Detect which cell encompasses the target text, then output its [x, y] center coordinate. 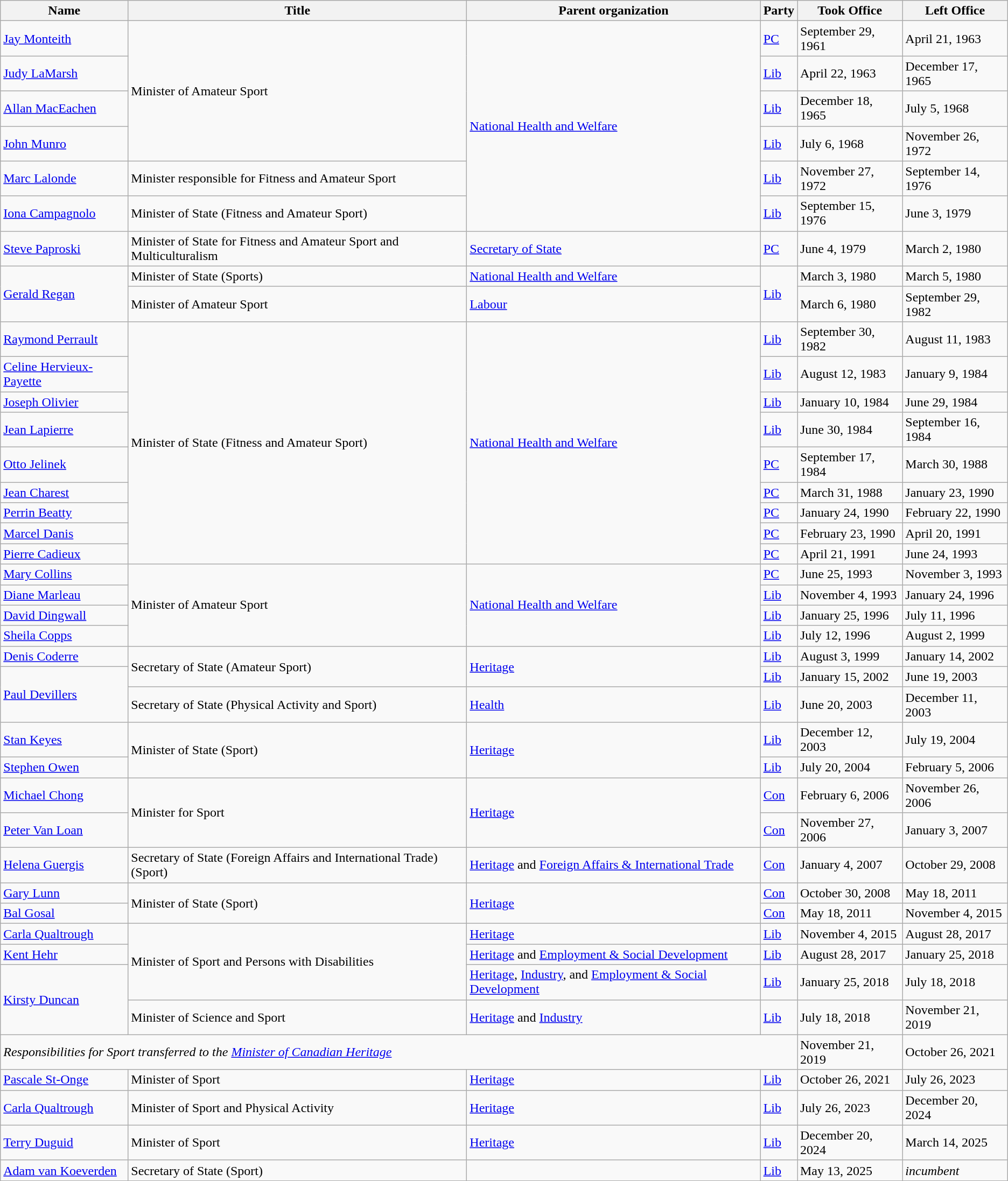
January 3, 2007 [955, 830]
Mary Collins [65, 574]
January 15, 2002 [850, 677]
Marcel Danis [65, 533]
Sheila Copps [65, 636]
December 18, 1965 [850, 109]
Jean Charest [65, 493]
July 20, 2004 [850, 767]
February 23, 1990 [850, 533]
January 10, 1984 [850, 402]
October 29, 2008 [955, 866]
Kent Hehr [65, 954]
August 2, 1999 [955, 636]
November 26, 2006 [955, 795]
September 14, 1976 [955, 179]
Name [65, 11]
Heritage and Industry [614, 1017]
Jean Lapierre [65, 430]
March 5, 1980 [955, 276]
September 15, 1976 [850, 213]
November 4, 1993 [850, 595]
June 25, 1993 [850, 574]
Jay Monteith [65, 39]
April 21, 1991 [850, 554]
Helena Guergis [65, 866]
Raymond Perrault [65, 339]
February 5, 2006 [955, 767]
December 17, 1965 [955, 73]
Party [779, 11]
Secretary of State [614, 249]
Heritage, Industry, and Employment & Social Development [614, 982]
Terry Duguid [65, 1142]
January 25, 1996 [850, 615]
Denis Coderre [65, 656]
Responsibilities for Sport transferred to the Minister of Canadian Heritage [399, 1052]
Minister of State (Sports) [297, 276]
Minister for Sport [297, 812]
November 27, 2006 [850, 830]
January 4, 2007 [850, 866]
June 24, 1993 [955, 554]
Minister of Science and Sport [297, 1017]
June 19, 2003 [955, 677]
Secretary of State (Amateur Sport) [297, 666]
December 11, 2003 [955, 704]
Michael Chong [65, 795]
Perrin Beatty [65, 513]
Gary Lunn [65, 893]
October 30, 2008 [850, 893]
Paul Devillers [65, 694]
Title [297, 11]
Diane Marleau [65, 595]
November 26, 1972 [955, 143]
July 5, 1968 [955, 109]
Allan MacEachen [65, 109]
July 12, 1996 [850, 636]
August 12, 1983 [850, 374]
Health [614, 704]
March 31, 1988 [850, 493]
Stephen Owen [65, 767]
January 23, 1990 [955, 493]
March 14, 2025 [955, 1142]
Kirsty Duncan [65, 1000]
January 24, 1996 [955, 595]
April 22, 1963 [850, 73]
Pierre Cadieux [65, 554]
June 20, 2003 [850, 704]
Secretary of State (Foreign Affairs and International Trade) (Sport) [297, 866]
Joseph Olivier [65, 402]
February 22, 1990 [955, 513]
August 3, 1999 [850, 656]
April 20, 1991 [955, 533]
March 3, 1980 [850, 276]
June 3, 1979 [955, 213]
July 6, 1968 [850, 143]
Minister of Sport and Persons with Disabilities [297, 961]
September 16, 1984 [955, 430]
September 30, 1982 [850, 339]
Took Office [850, 11]
Minister of Sport and Physical Activity [297, 1108]
November 3, 1993 [955, 574]
Marc Lalonde [65, 179]
July 19, 2004 [955, 740]
Left Office [955, 11]
Judy LaMarsh [65, 73]
Heritage and Foreign Affairs & International Trade [614, 866]
Minister responsible for Fitness and Amateur Sport [297, 179]
April 21, 1963 [955, 39]
Celine Hervieux-Payette [65, 374]
March 30, 1988 [955, 465]
Minister of State for Fitness and Amateur Sport and Multiculturalism [297, 249]
March 6, 1980 [850, 304]
June 29, 1984 [955, 402]
Heritage and Employment & Social Development [614, 954]
September 29, 1961 [850, 39]
Secretary of State (Physical Activity and Sport) [297, 704]
Iona Campagnolo [65, 213]
Gerald Regan [65, 294]
September 17, 1984 [850, 465]
August 11, 1983 [955, 339]
Pascale St-Onge [65, 1080]
November 27, 1972 [850, 179]
February 6, 2006 [850, 795]
Stan Keyes [65, 740]
December 12, 2003 [850, 740]
July 11, 1996 [955, 615]
Labour [614, 304]
incumbent [955, 1170]
June 4, 1979 [850, 249]
January 14, 2002 [955, 656]
Otto Jelinek [65, 465]
January 9, 1984 [955, 374]
May 13, 2025 [850, 1170]
David Dingwall [65, 615]
March 2, 1980 [955, 249]
Parent organization [614, 11]
John Munro [65, 143]
Steve Paproski [65, 249]
June 30, 1984 [850, 430]
January 24, 1990 [850, 513]
September 29, 1982 [955, 304]
Adam van Koeverden [65, 1170]
Bal Gosal [65, 913]
Peter Van Loan [65, 830]
Secretary of State (Sport) [297, 1170]
